Output the (x, y) coordinate of the center of the cell containing the given text.  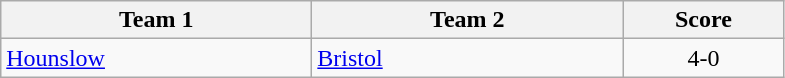
Team 1 (156, 20)
Team 2 (468, 20)
Bristol (468, 58)
4-0 (704, 58)
Score (704, 20)
Hounslow (156, 58)
